Detect which cell encompasses the target text, then output its (x, y) center coordinate. 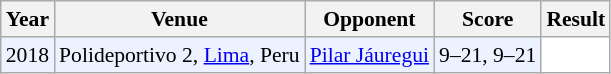
Venue (180, 19)
9–21, 9–21 (488, 55)
2018 (28, 55)
Result (576, 19)
Opponent (370, 19)
Score (488, 19)
Polideportivo 2, Lima, Peru (180, 55)
Year (28, 19)
Pilar Jáuregui (370, 55)
